Identify which cell holds the provided text, then report its (x, y) central coordinate. 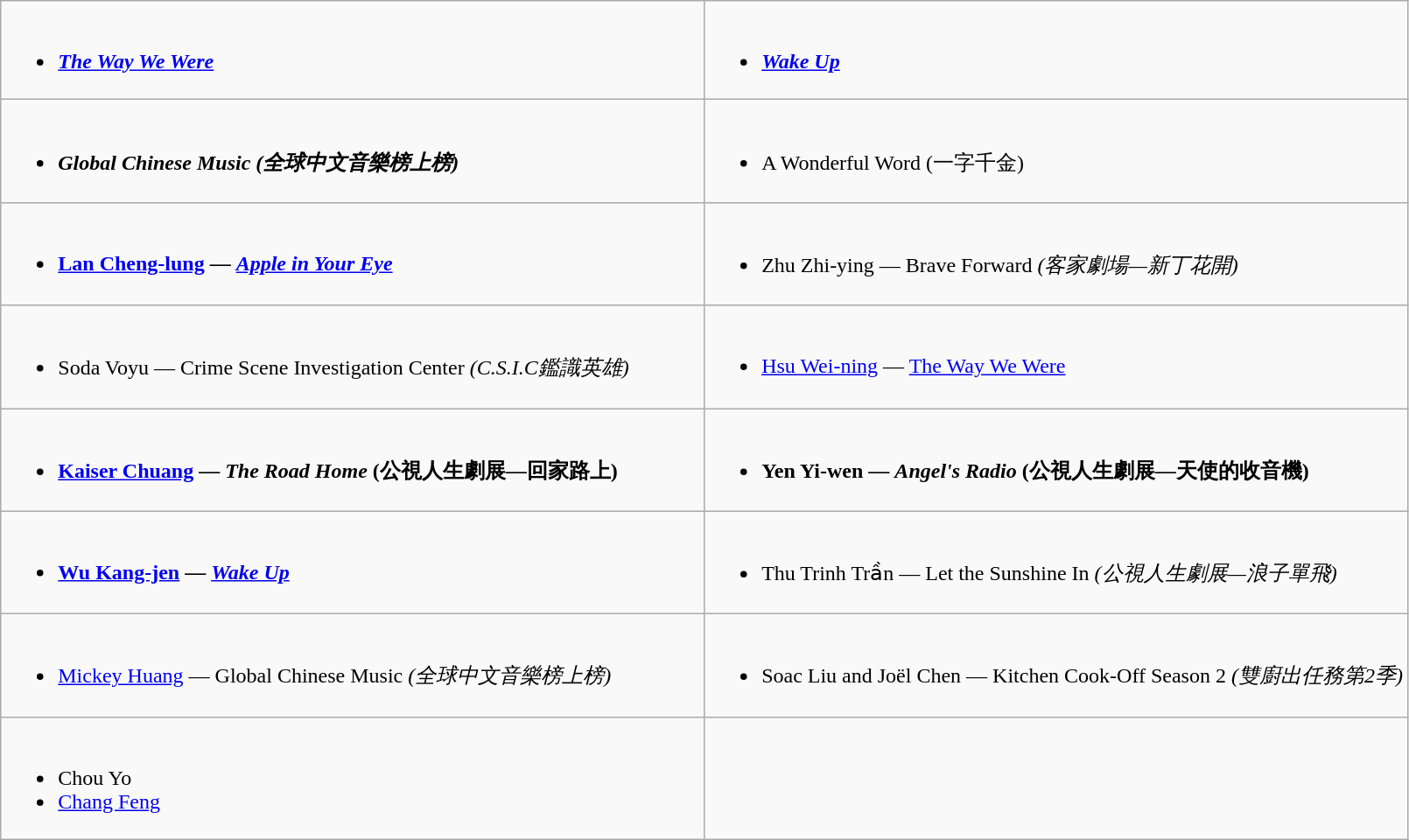
Soda Voyu — Crime Scene Investigation Center (C.S.I.C鑑識英雄) (353, 357)
Global Chinese Music (全球中文音樂榜上榜) (353, 151)
Lan Cheng-lung — Apple in Your Eye (353, 254)
Chou YoChang Feng (353, 778)
Wu Kang-jen — Wake Up (353, 563)
Yen Yi-wen — Angel's Radio (公視人生劇展—天使的收音機) (1056, 459)
A Wonderful Word (一字千金) (1056, 151)
Soac Liu and Joël Chen — Kitchen Cook-Off Season 2 (雙廚出任務第2季) (1056, 666)
Zhu Zhi-ying — Brave Forward (客家劇場—新丁花開) (1056, 254)
The Way We Were (353, 51)
Thu Trinh Trần — Let the Sunshine In (公視人生劇展—浪子單飛) (1056, 563)
Kaiser Chuang — The Road Home (公視人生劇展—回家路上) (353, 459)
Hsu Wei-ning — The Way We Were (1056, 357)
Wake Up (1056, 51)
Mickey Huang — Global Chinese Music (全球中文音樂榜上榜) (353, 666)
